Locate the cell with the specified text and output its (X, Y) center coordinate. 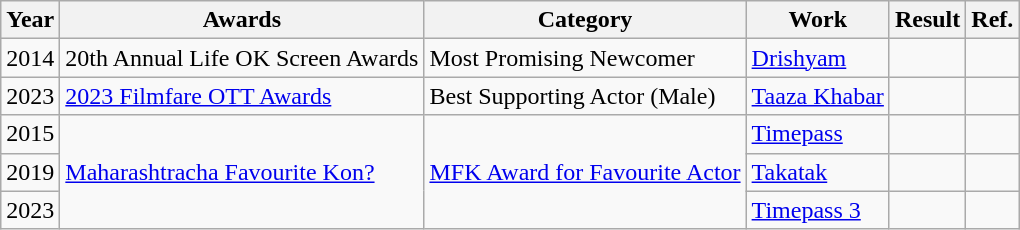
Timepass (818, 134)
Taaza Khabar (818, 96)
2023 Filmfare OTT Awards (242, 96)
Awards (242, 20)
MFK Award for Favourite Actor (585, 172)
Category (585, 20)
Work (818, 20)
2015 (30, 134)
Best Supporting Actor (Male) (585, 96)
Drishyam (818, 58)
Ref. (992, 20)
Most Promising Newcomer (585, 58)
Result (927, 20)
Takatak (818, 172)
Maharashtracha Favourite Kon? (242, 172)
2019 (30, 172)
Timepass 3 (818, 210)
20th Annual Life OK Screen Awards (242, 58)
Year (30, 20)
2014 (30, 58)
